From the cell containing the given text, extract its center point as (x, y) coordinate. 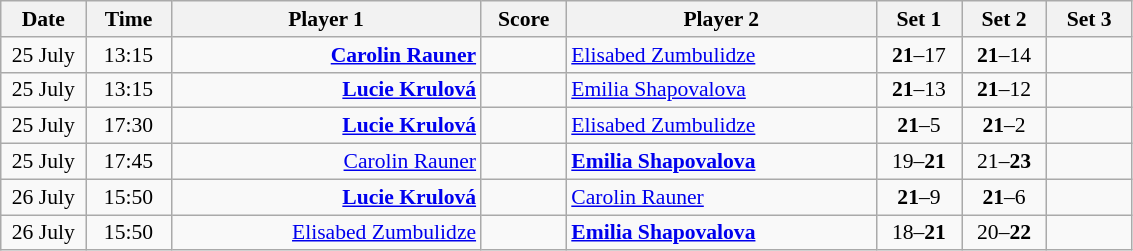
17:30 (128, 126)
Date (44, 19)
Set 2 (1004, 19)
Player 1 (326, 19)
Player 2 (721, 19)
Score (524, 19)
21–14 (1004, 55)
21–17 (918, 55)
20–22 (1004, 233)
21–5 (918, 126)
21–2 (1004, 126)
21–23 (1004, 162)
Set 1 (918, 19)
21–13 (918, 90)
21–6 (1004, 197)
21–12 (1004, 90)
19–21 (918, 162)
Time (128, 19)
Set 3 (1090, 19)
18–21 (918, 233)
21–9 (918, 197)
17:45 (128, 162)
